Identify which cell holds the provided text, then report its [x, y] central coordinate. 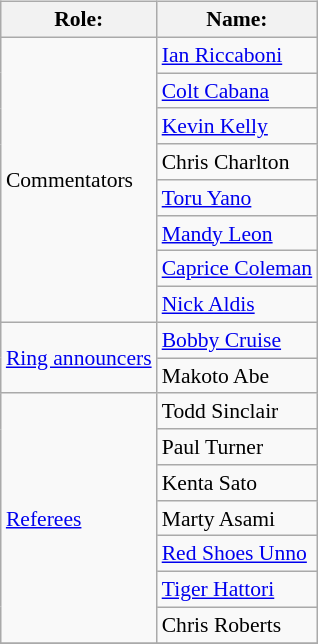
Bobby Cruise [238, 340]
Todd Sinclair [238, 411]
Referees [79, 518]
Colt Cabana [238, 91]
Makoto Abe [238, 376]
Chris Charlton [238, 162]
Tiger Hattori [238, 590]
Red Shoes Unno [238, 554]
Toru Yano [238, 198]
Name: [238, 20]
Kevin Kelly [238, 126]
Kenta Sato [238, 483]
Marty Asami [238, 518]
Ian Riccaboni [238, 55]
Mandy Leon [238, 233]
Commentators [79, 180]
Chris Roberts [238, 625]
Nick Aldis [238, 305]
Paul Turner [238, 447]
Caprice Coleman [238, 269]
Ring announcers [79, 358]
Role: [79, 20]
